Determine the (X, Y) coordinate at the center of the cell enclosing the given text.  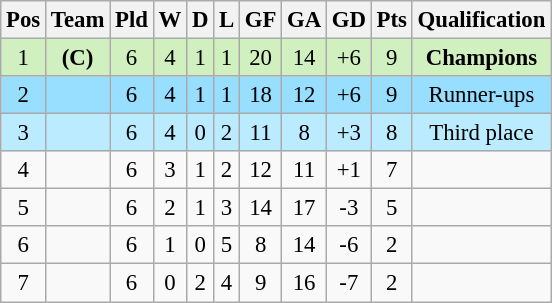
GA (304, 20)
-7 (348, 283)
W (170, 20)
18 (260, 95)
+3 (348, 133)
20 (260, 58)
Pld (132, 20)
-6 (348, 245)
Pos (24, 20)
Third place (481, 133)
16 (304, 283)
Runner-ups (481, 95)
Team (78, 20)
GF (260, 20)
D (200, 20)
Qualification (481, 20)
L (227, 20)
(C) (78, 58)
17 (304, 208)
Pts (392, 20)
Champions (481, 58)
+1 (348, 170)
-3 (348, 208)
GD (348, 20)
